Detect which cell encompasses the target text, then output its (x, y) center coordinate. 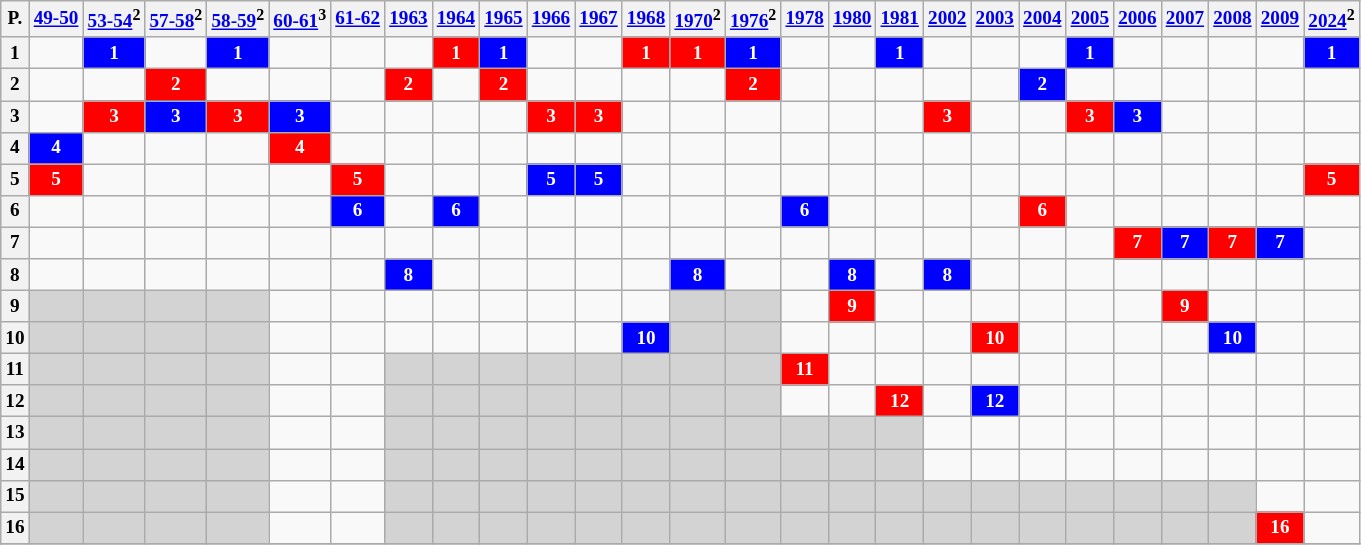
1966 (551, 20)
2003 (995, 20)
1965 (504, 20)
1968 (646, 20)
15 (15, 496)
P. (15, 20)
2009 (1280, 20)
49-50 (56, 20)
2002 (947, 20)
2008 (1233, 20)
2005 (1090, 20)
2007 (1185, 20)
1963 (409, 20)
60-613 (300, 20)
1964 (456, 20)
2006 (1138, 20)
57-582 (176, 20)
13 (15, 433)
1967 (599, 20)
20242 (1332, 20)
1978 (805, 20)
2004 (1043, 20)
58-592 (238, 20)
53-542 (114, 20)
1980 (852, 20)
61-62 (358, 20)
1981 (900, 20)
14 (15, 464)
19702 (698, 20)
19762 (753, 20)
